Capture the cell that displays the provided text and extract its [x, y] central coordinate. 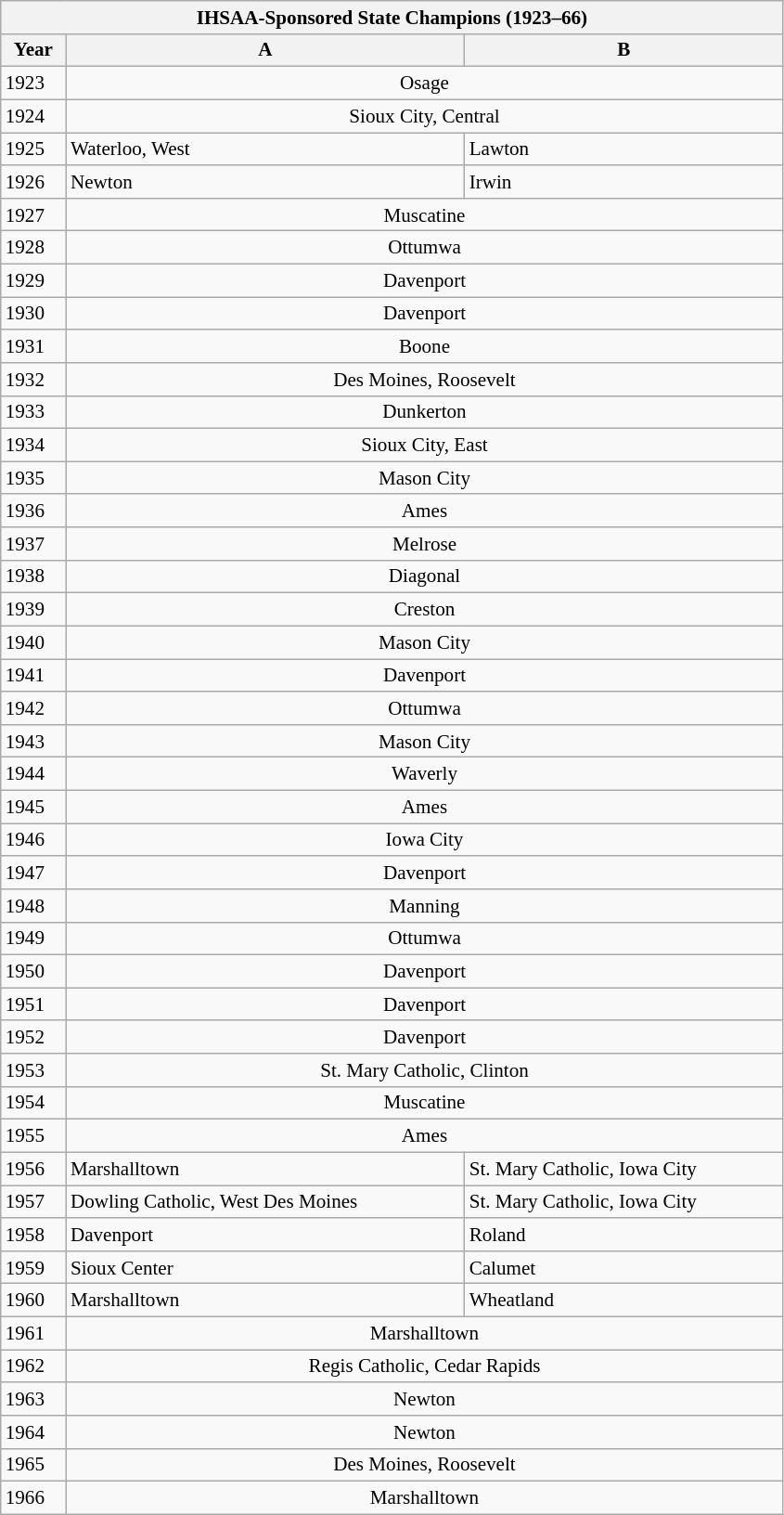
1939 [33, 609]
1960 [33, 1300]
1959 [33, 1266]
Melrose [425, 544]
1942 [33, 707]
1936 [33, 511]
Creston [425, 609]
1938 [33, 576]
1946 [33, 839]
Manning [425, 906]
Regis Catholic, Cedar Rapids [425, 1366]
1932 [33, 379]
Sioux City, East [425, 446]
1941 [33, 676]
1949 [33, 938]
1935 [33, 477]
Roland [623, 1235]
1958 [33, 1235]
1934 [33, 446]
1944 [33, 774]
1957 [33, 1201]
A [265, 50]
1966 [33, 1498]
St. Mary Catholic, Clinton [425, 1069]
1945 [33, 806]
1931 [33, 345]
1948 [33, 906]
1953 [33, 1069]
1943 [33, 741]
1923 [33, 84]
1926 [33, 182]
1950 [33, 971]
1930 [33, 314]
1937 [33, 544]
Iowa City [425, 839]
1924 [33, 115]
Sioux Center [265, 1266]
1964 [33, 1431]
1954 [33, 1103]
1951 [33, 1004]
1955 [33, 1136]
1925 [33, 149]
Osage [425, 84]
Waverly [425, 774]
Lawton [623, 149]
1952 [33, 1036]
Calumet [623, 1266]
1929 [33, 280]
Dowling Catholic, West Des Moines [265, 1201]
Diagonal [425, 576]
Sioux City, Central [425, 115]
Boone [425, 345]
1956 [33, 1168]
1928 [33, 247]
B [623, 50]
1961 [33, 1333]
1927 [33, 214]
1940 [33, 642]
1933 [33, 412]
Waterloo, West [265, 149]
Wheatland [623, 1300]
Dunkerton [425, 412]
Irwin [623, 182]
1962 [33, 1366]
IHSAA-Sponsored State Champions (1923–66) [392, 17]
Year [33, 50]
1947 [33, 873]
1965 [33, 1465]
1963 [33, 1398]
